Return the [x, y] coordinate for the center point of the cell that contains the specified text.  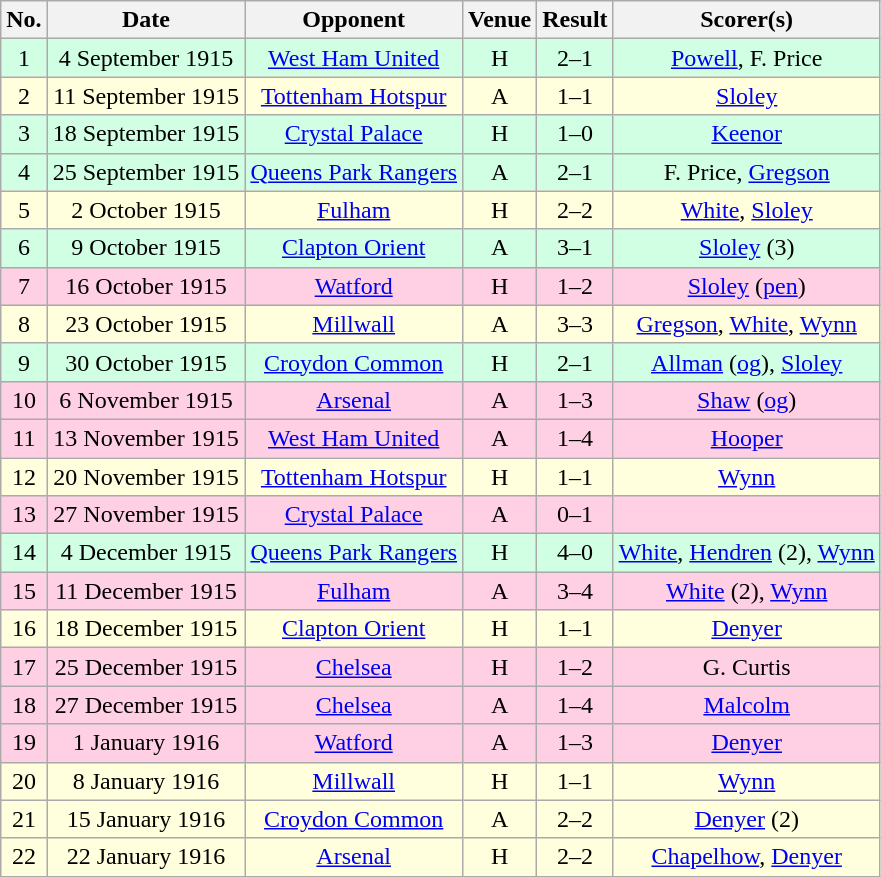
4 September 1915 [146, 58]
Allman (og), Sloley [746, 362]
23 October 1915 [146, 324]
27 November 1915 [146, 515]
20 November 1915 [146, 477]
15 January 1916 [146, 819]
Sloley (3) [746, 248]
25 September 1915 [146, 172]
21 [24, 819]
27 December 1915 [146, 705]
0–1 [575, 515]
16 [24, 629]
3 [24, 134]
11 September 1915 [146, 96]
10 [24, 400]
22 [24, 857]
13 November 1915 [146, 438]
30 October 1915 [146, 362]
3–1 [575, 248]
8 [24, 324]
18 September 1915 [146, 134]
2 October 1915 [146, 210]
19 [24, 743]
Gregson, White, Wynn [746, 324]
25 December 1915 [146, 667]
Venue [500, 20]
Date [146, 20]
White (2), Wynn [746, 591]
11 [24, 438]
20 [24, 781]
22 January 1916 [146, 857]
15 [24, 591]
1 [24, 58]
6 [24, 248]
17 [24, 667]
White, Sloley [746, 210]
F. Price, Gregson [746, 172]
Malcolm [746, 705]
18 December 1915 [146, 629]
Shaw (og) [746, 400]
4 [24, 172]
Opponent [354, 20]
4 December 1915 [146, 553]
Chapelhow, Denyer [746, 857]
3–4 [575, 591]
Sloley [746, 96]
G. Curtis [746, 667]
Denyer (2) [746, 819]
4–0 [575, 553]
16 October 1915 [146, 286]
1–0 [575, 134]
3–3 [575, 324]
13 [24, 515]
Sloley (pen) [746, 286]
5 [24, 210]
7 [24, 286]
18 [24, 705]
9 October 1915 [146, 248]
White, Hendren (2), Wynn [746, 553]
Hooper [746, 438]
11 December 1915 [146, 591]
Result [575, 20]
No. [24, 20]
8 January 1916 [146, 781]
Scorer(s) [746, 20]
6 November 1915 [146, 400]
2 [24, 96]
9 [24, 362]
1 January 1916 [146, 743]
Keenor [746, 134]
12 [24, 477]
Powell, F. Price [746, 58]
14 [24, 553]
